Determine the (x, y) coordinate at the center of the cell enclosing the given text.  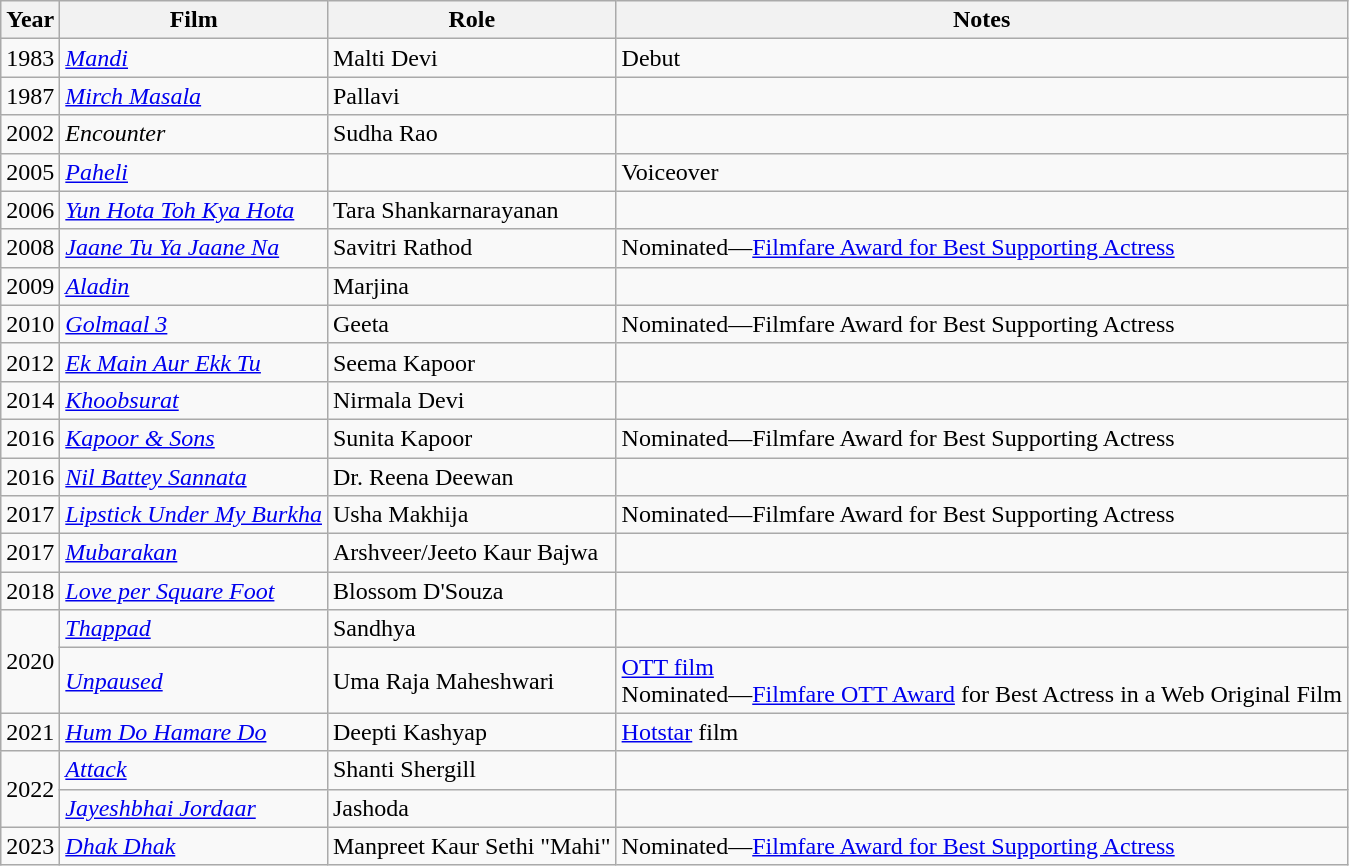
Lipstick Under My Burkha (194, 515)
Marjina (472, 286)
Dr. Reena Deewan (472, 477)
Tara Shankarnarayanan (472, 210)
2010 (30, 324)
2022 (30, 789)
Pallavi (472, 96)
Film (194, 20)
Jayeshbhai Jordaar (194, 808)
2021 (30, 732)
Blossom D'Souza (472, 591)
Love per Square Foot (194, 591)
Aladin (194, 286)
Paheli (194, 172)
Voiceover (982, 172)
Nirmala Devi (472, 400)
Deepti Kashyap (472, 732)
Notes (982, 20)
2020 (30, 662)
OTT filmNominated—Filmfare OTT Award for Best Actress in a Web Original Film (982, 680)
2005 (30, 172)
Encounter (194, 134)
Hotstar film (982, 732)
Thappad (194, 629)
2008 (30, 248)
2002 (30, 134)
2012 (30, 362)
Ek Main Aur Ekk Tu (194, 362)
Uma Raja Maheshwari (472, 680)
Role (472, 20)
Hum Do Hamare Do (194, 732)
2023 (30, 846)
Malti Devi (472, 58)
2006 (30, 210)
Dhak Dhak (194, 846)
Savitri Rathod (472, 248)
2018 (30, 591)
Khoobsurat (194, 400)
Sudha Rao (472, 134)
Nil Battey Sannata (194, 477)
2009 (30, 286)
Geeta (472, 324)
Debut (982, 58)
Mubarakan (194, 553)
Seema Kapoor (472, 362)
Mandi (194, 58)
Arshveer/Jeeto Kaur Bajwa (472, 553)
Unpaused (194, 680)
Jaane Tu Ya Jaane Na (194, 248)
2014 (30, 400)
Shanti Shergill (472, 770)
Sunita Kapoor (472, 438)
Kapoor & Sons (194, 438)
1987 (30, 96)
Mirch Masala (194, 96)
Yun Hota Toh Kya Hota (194, 210)
Attack (194, 770)
Manpreet Kaur Sethi "Mahi" (472, 846)
Golmaal 3 (194, 324)
Jashoda (472, 808)
1983 (30, 58)
Sandhya (472, 629)
Usha Makhija (472, 515)
Year (30, 20)
